Output the [x, y] coordinate of the center of the cell containing the given text.  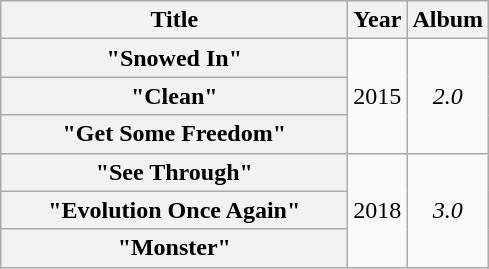
3.0 [448, 210]
Title [174, 20]
"Clean" [174, 96]
"Monster" [174, 248]
Year [378, 20]
"Evolution Once Again" [174, 210]
"See Through" [174, 172]
2015 [378, 96]
"Snowed In" [174, 58]
"Get Some Freedom" [174, 134]
2.0 [448, 96]
2018 [378, 210]
Album [448, 20]
